Search for the cell housing the specified text and yield its [x, y] center coordinate. 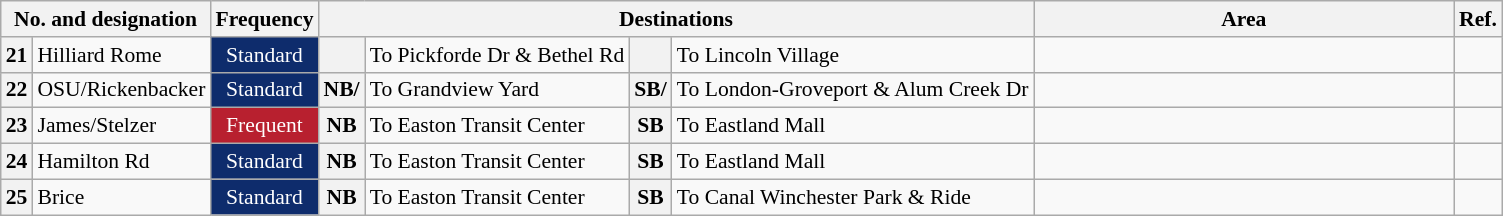
21 [17, 55]
23 [17, 126]
James/Stelzer [121, 126]
24 [17, 162]
22 [17, 90]
Destinations [676, 19]
To Lincoln Village [853, 55]
To Grandview Yard [498, 90]
Area [1244, 19]
Brice [121, 197]
25 [17, 197]
No. and designation [106, 19]
NB/ [342, 90]
To Canal Winchester Park & Ride [853, 197]
OSU/Rickenbacker [121, 90]
Ref. [1478, 19]
Hilliard Rome [121, 55]
Frequency [264, 19]
Frequent [264, 126]
Hamilton Rd [121, 162]
SB/ [650, 90]
To London-Groveport & Alum Creek Dr [853, 90]
To Pickforde Dr & Bethel Rd [498, 55]
